Extract the [X, Y] coordinate from the center of the cell holding the provided text.  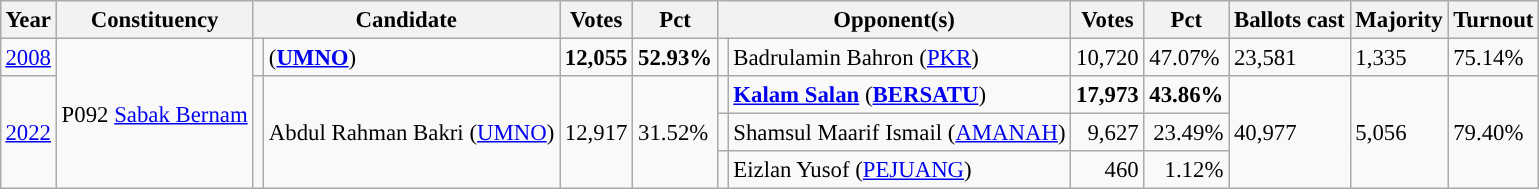
1.12% [1186, 170]
Badrulamin Bahron (PKR) [900, 57]
Turnout [1494, 20]
79.40% [1494, 132]
12,917 [596, 132]
Eizlan Yusof (PEJUANG) [900, 170]
2008 [28, 57]
75.14% [1494, 57]
12,055 [596, 57]
47.07% [1186, 57]
460 [1108, 170]
Majority [1399, 20]
23,581 [1290, 57]
43.86% [1186, 95]
31.52% [676, 132]
52.93% [676, 57]
Year [28, 20]
Constituency [154, 20]
(UMNO) [412, 57]
Opponent(s) [894, 20]
23.49% [1186, 133]
9,627 [1108, 133]
Abdul Rahman Bakri (UMNO) [412, 132]
2022 [28, 132]
1,335 [1399, 57]
Shamsul Maarif Ismail (AMANAH) [900, 133]
10,720 [1108, 57]
Kalam Salan (BERSATU) [900, 95]
P092 Sabak Bernam [154, 113]
Ballots cast [1290, 20]
5,056 [1399, 132]
Candidate [406, 20]
40,977 [1290, 132]
17,973 [1108, 95]
